Pinpoint the cell where the given text exists, returning its [X, Y] midpoint coordinate. 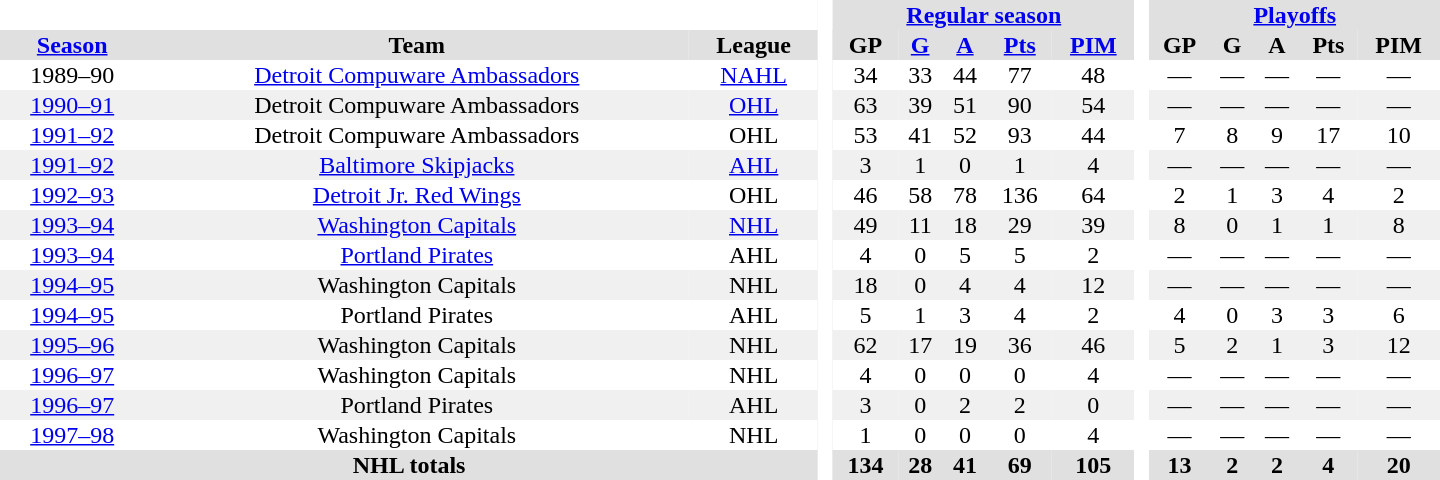
10 [1398, 135]
69 [1020, 465]
90 [1020, 105]
1989–90 [72, 75]
53 [866, 135]
36 [1020, 345]
48 [1093, 75]
1992–93 [72, 195]
20 [1398, 465]
1990–91 [72, 105]
136 [1020, 195]
54 [1093, 105]
Playoffs [1294, 15]
77 [1020, 75]
62 [866, 345]
78 [966, 195]
52 [966, 135]
7 [1179, 135]
34 [866, 75]
NHL totals [409, 465]
58 [920, 195]
1995–96 [72, 345]
105 [1093, 465]
93 [1020, 135]
134 [866, 465]
49 [866, 225]
64 [1093, 195]
League [754, 45]
NAHL [754, 75]
9 [1278, 135]
19 [966, 345]
Baltimore Skipjacks [416, 165]
Team [416, 45]
63 [866, 105]
6 [1398, 315]
33 [920, 75]
Detroit Jr. Red Wings [416, 195]
11 [920, 225]
28 [920, 465]
Season [72, 45]
13 [1179, 465]
51 [966, 105]
Regular season [984, 15]
1997–98 [72, 435]
29 [1020, 225]
